Determine the (x, y) coordinate at the center of the cell enclosing the given text.  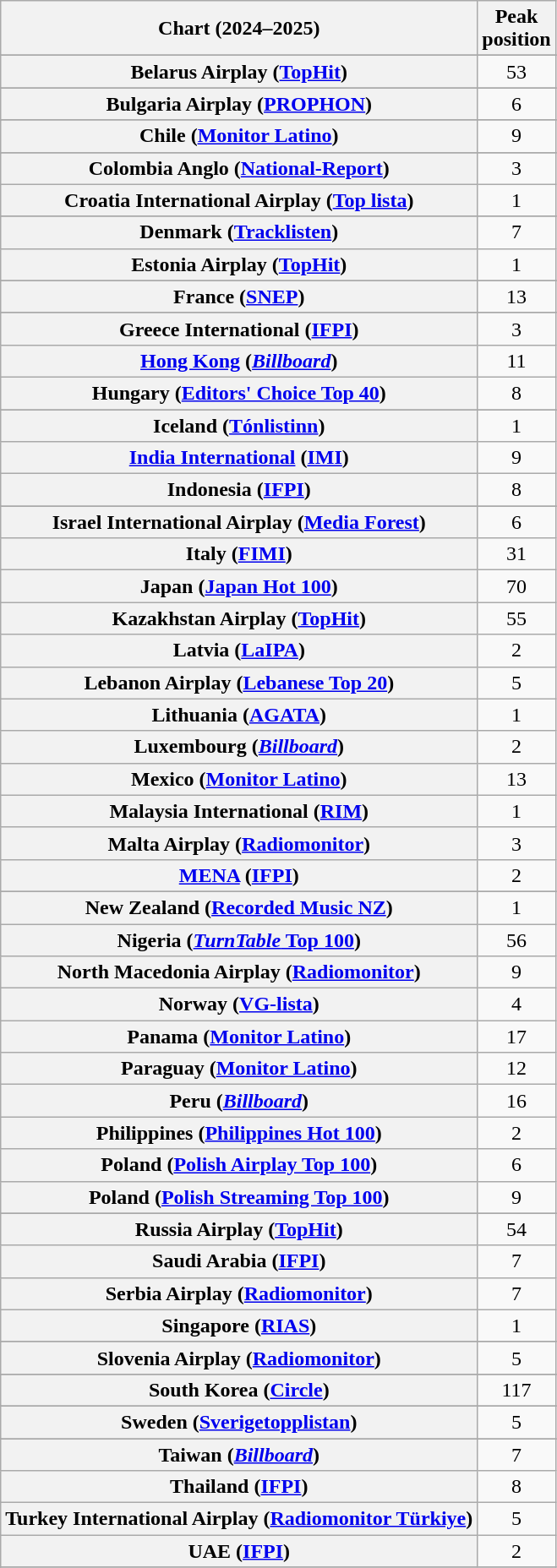
Philippines (Philippines Hot 100) (239, 1133)
31 (516, 554)
Iceland (Tónlistinn) (239, 425)
Serbia Airplay (Radiomonitor) (239, 1293)
Malta Airplay (Radiomonitor) (239, 843)
Mexico (Monitor Latino) (239, 779)
MENA (IFPI) (239, 875)
Bulgaria Airplay (PROPHON) (239, 104)
55 (516, 618)
117 (516, 1390)
Sweden (Sverigetopplistan) (239, 1422)
France (SNEP) (239, 297)
Hungary (Editors' Choice Top 40) (239, 393)
Peakposition (516, 29)
70 (516, 586)
Thailand (IFPI) (239, 1487)
Norway (VG-lista) (239, 1004)
Japan (Japan Hot 100) (239, 586)
11 (516, 361)
UAE (IFPI) (239, 1551)
Latvia (LaIPA) (239, 651)
Malaysia International (RIM) (239, 811)
Paraguay (Monitor Latino) (239, 1069)
Peru (Billboard) (239, 1101)
Estonia Airplay (TopHit) (239, 264)
Turkey International Airplay (Radiomonitor Türkiye) (239, 1519)
12 (516, 1069)
Hong Kong (Billboard) (239, 361)
Taiwan (Billboard) (239, 1454)
Israel International Airplay (Media Forest) (239, 522)
Slovenia Airplay (Radiomonitor) (239, 1358)
Poland (Polish Streaming Top 100) (239, 1197)
North Macedonia Airplay (Radiomonitor) (239, 972)
Lithuania (AGATA) (239, 715)
Russia Airplay (TopHit) (239, 1229)
Poland (Polish Airplay Top 100) (239, 1165)
Chile (Monitor Latino) (239, 136)
Panama (Monitor Latino) (239, 1037)
South Korea (Circle) (239, 1390)
Luxembourg (Billboard) (239, 747)
Colombia Anglo (National-Report) (239, 168)
India International (IMI) (239, 458)
Croatia International Airplay (Top lista) (239, 200)
4 (516, 1004)
Chart (2024–2025) (239, 29)
Greece International (IFPI) (239, 329)
Nigeria (TurnTable Top 100) (239, 940)
Singapore (RIAS) (239, 1326)
53 (516, 72)
54 (516, 1229)
17 (516, 1037)
Indonesia (IFPI) (239, 490)
Lebanon Airplay (Lebanese Top 20) (239, 683)
New Zealand (Recorded Music NZ) (239, 907)
Italy (FIMI) (239, 554)
Denmark (Tracklisten) (239, 232)
Belarus Airplay (TopHit) (239, 72)
16 (516, 1101)
Kazakhstan Airplay (TopHit) (239, 618)
56 (516, 940)
Saudi Arabia (IFPI) (239, 1261)
